Identify which cell holds the provided text, then report its (x, y) central coordinate. 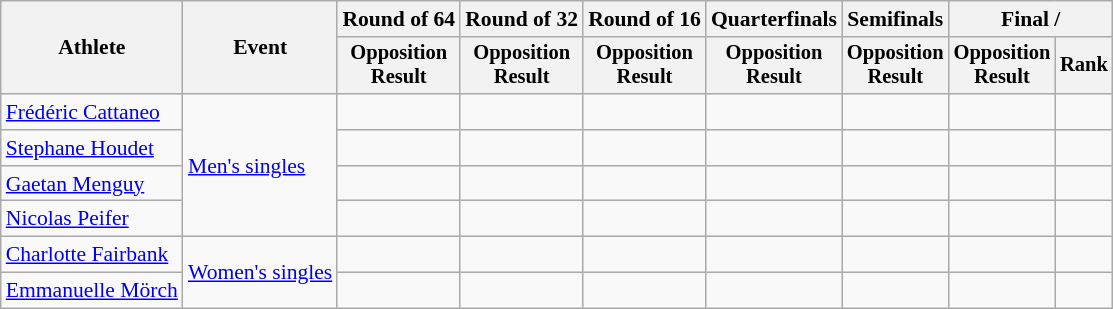
Women's singles (260, 272)
Quarterfinals (774, 19)
Event (260, 48)
Round of 32 (522, 19)
Rank (1084, 66)
Round of 64 (398, 19)
Stephane Houdet (92, 148)
Athlete (92, 48)
Men's singles (260, 165)
Frédéric Cattaneo (92, 112)
Final / (1031, 19)
Nicolas Peifer (92, 219)
Emmanuelle Mörch (92, 291)
Charlotte Fairbank (92, 255)
Round of 16 (644, 19)
Semifinals (896, 19)
Gaetan Menguy (92, 184)
